Provide the [x, y] coordinate of the cell's center where the given text is located.  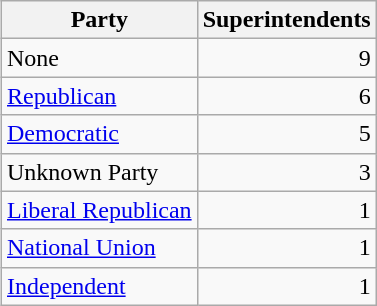
9 [286, 58]
None [99, 58]
National Union [99, 248]
3 [286, 172]
Democratic [99, 134]
Independent [99, 286]
Liberal Republican [99, 210]
5 [286, 134]
Unknown Party [99, 172]
Superintendents [286, 20]
6 [286, 96]
Republican [99, 96]
Party [99, 20]
